Extract the [x, y] coordinate from the center of the cell holding the provided text.  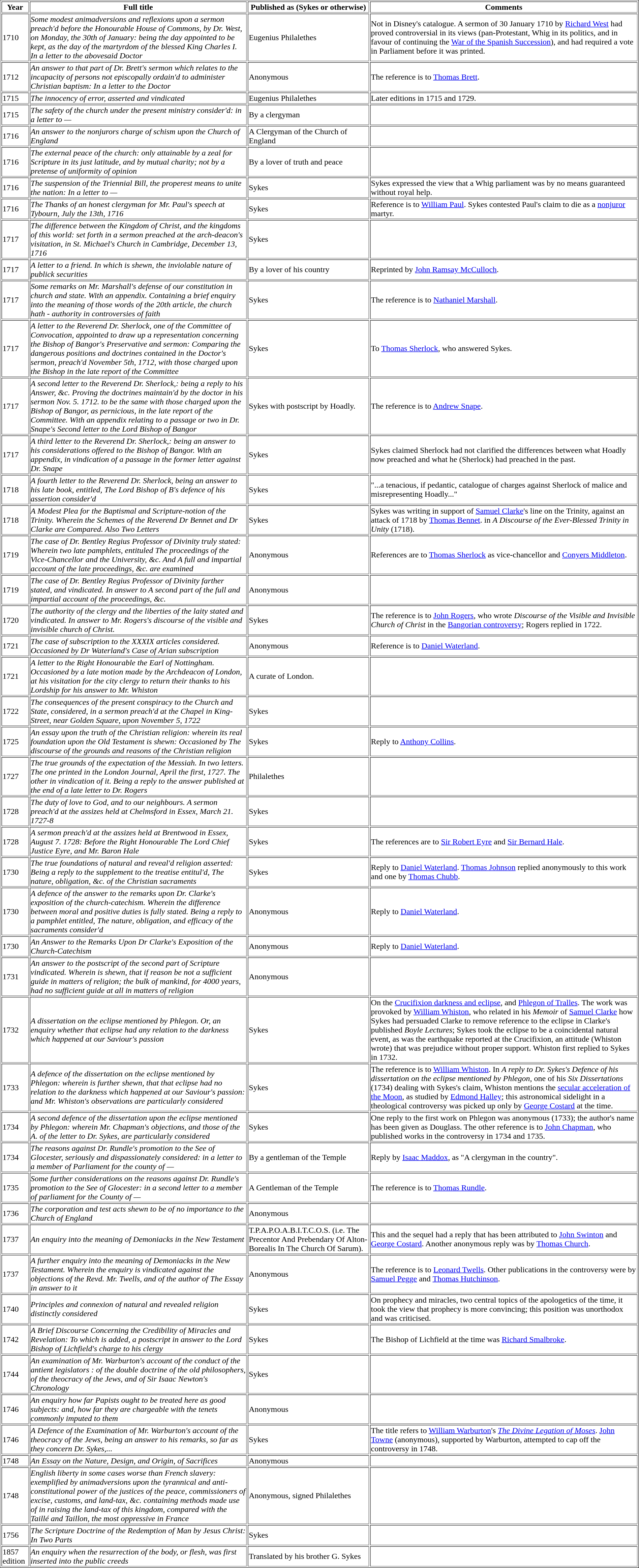
Full title [138, 7]
Sykes with postscript by Hoadly. [308, 406]
The Bishop of Lichfield at the time was Richard Smalbroke. [504, 1339]
The reference is to Leonard Twells. Other publications in the controversy were by Samuel Pegge and Thomas Hutchinson. [504, 1274]
An enquiry into the meaning of Demoniacks in the New Testament [138, 1240]
The reference is to Nathaniel Marshall. [504, 300]
Reply to Anthony Collins. [504, 742]
The safety of the church under the present ministry consider'd: in a letter to — [138, 115]
1725 [15, 742]
An enquiry how far Papists ought to be treated here as good subjects: and, how far they are chargeable with the tenets commonly imputed to them [138, 1410]
A Clergyman of the Church of England [308, 136]
To Thomas Sherlock, who answered Sykes. [504, 349]
A fourth letter to the Reverend Dr. Sherlock, being an answer to his late book, entitled, The Lord Bishop of B's defence of his assertion consider'd [138, 490]
Philalethes [308, 777]
1736 [15, 1213]
1733 [15, 1087]
An answer to the nonjurors charge of schism upon the Church of England [138, 136]
1722 [15, 712]
The innocency of error, asserted and vindicated [138, 98]
A curate of London. [308, 676]
By a lover of his country [308, 270]
By a clergyman [308, 115]
Principles and connexion of natural and revealed religion distinctly considered [138, 1309]
1727 [15, 777]
1742 [15, 1339]
Reply by Isaac Maddox, as "A clergyman in the country". [504, 1157]
Reprinted by John Ramsay McCulloch. [504, 270]
A Gentleman of the Temple [308, 1188]
1735 [15, 1188]
The references are to Sir Robert Eyre and Sir Bernard Hale. [504, 842]
1731 [15, 977]
By a lover of truth and peace [308, 162]
Sykes expressed the view that a Whig parliament was by no means guaranteed without royal help. [504, 187]
The reference is to Thomas Brett. [504, 77]
1710 [15, 37]
Later editions in 1715 and 1729. [504, 98]
1756 [15, 1535]
Translated by his brother G. Sykes [308, 1557]
1740 [15, 1309]
A letter to a friend. In which is shewn, the inviolable nature of publick securities [138, 270]
1712 [15, 77]
Published as (Sykes or otherwise) [308, 7]
The suspension of the Triennial Bill, the properest means to unite the nation: In a letter to — [138, 187]
The case of subscription to the XXXIX articles considered. Occasioned by Dr Waterland's Case of Arian subscription [138, 646]
1732 [15, 1030]
The Thanks of an honest clergyman for Mr. Paul's speech at Tybourn, July the 13th, 1716 [138, 209]
T.P.A.P.O.A.B.I.T.C.O.S. (i.e. The Precentor And Prebendary Of Alton-Borealis In The Church Of Sarum). [308, 1240]
1857 edition [15, 1557]
Anonymous, signed Philalethes [308, 1496]
An enquiry when the resurrection of the body, or flesh, was first inserted into the public creeds [138, 1557]
An Essay on the Nature, Design, and Origin, of Sacrifices [138, 1461]
"...a tenacious, if pedantic, catalogue of charges against Sherlock of malice and misrepresenting Hoadly..." [504, 490]
Reference is to Daniel Waterland. [504, 646]
The Scripture Doctrine of the Redemption of Man by Jesus Christ: In Two Parts [138, 1535]
Reference is to William Paul. Sykes contested Paul's claim to die as a nonjuror martyr. [504, 209]
An Answer to the Remarks Upon Dr Clarke's Exposition of the Church-Catechism [138, 946]
This and the sequel had a reply that has been attributed to John Swinton and George Costard. Another anonymous reply was by Thomas Church. [504, 1240]
The reference is to Andrew Snape. [504, 406]
Sykes claimed Sherlock had not clarified the differences between what Hoadly now preached and what he (Sherlock) had preached in the past. [504, 455]
By a gentleman of the Temple [308, 1157]
Reply to Daniel Waterland. Thomas Johnson replied anonymously to this work and one by Thomas Chubb. [504, 872]
Year [15, 7]
The reference is to Thomas Rundle. [504, 1188]
1720 [15, 620]
The corporation and test acts shewn to be of no importance to the Church of England [138, 1213]
References are to Thomas Sherlock as vice-chancellor and Conyers Middleton. [504, 555]
The duty of love to God, and to our neighbours. A sermon preach'd at the assizes held at Chelmsford in Essex, March 21. 1727-8 [138, 811]
Comments [504, 7]
1744 [15, 1374]
